Return the (X, Y) coordinate for the center point of the cell that contains the specified text.  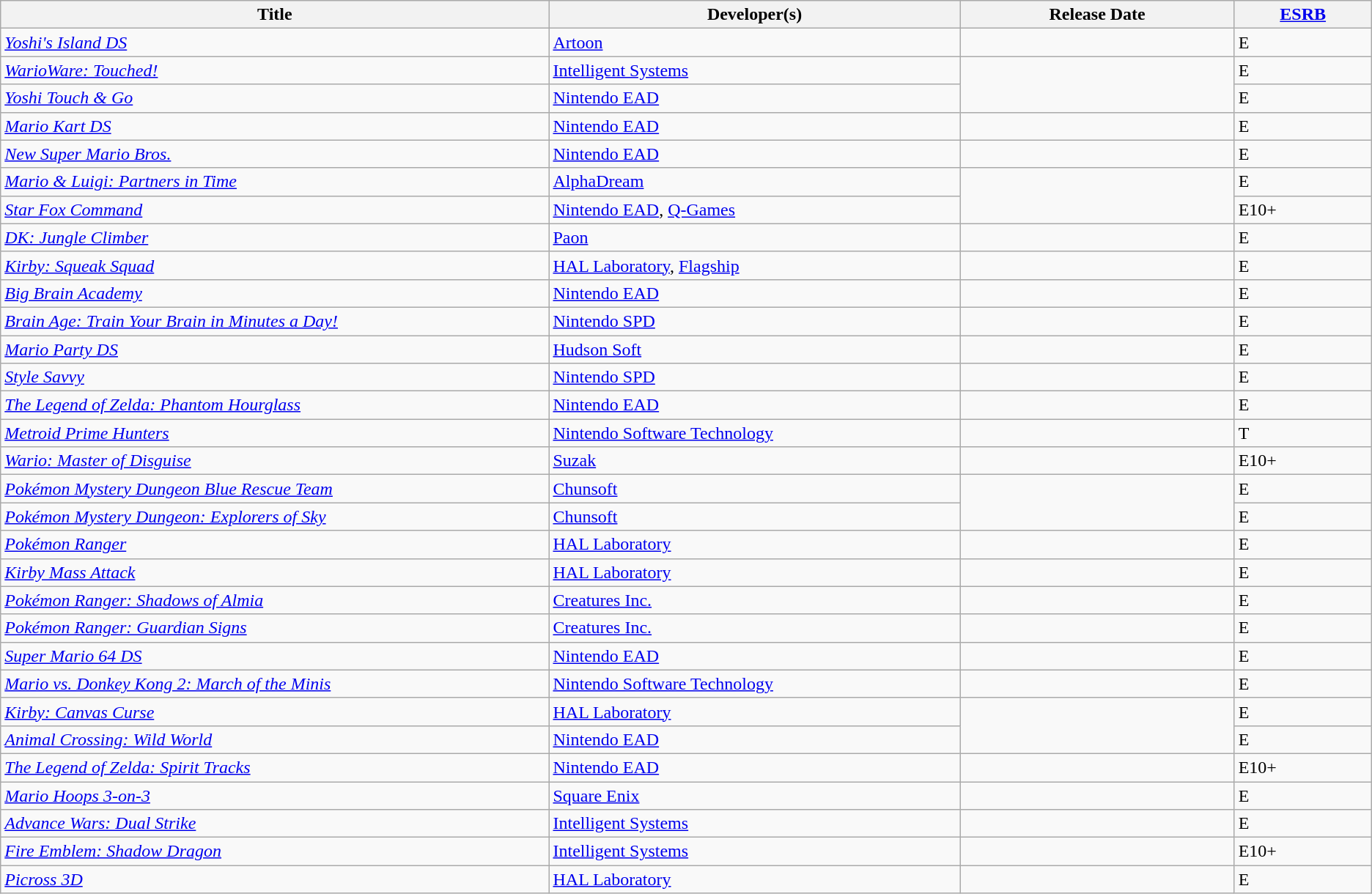
Mario Kart DS (275, 126)
Metroid Prime Hunters (275, 433)
Pokémon Ranger: Guardian Signs (275, 628)
Suzak (755, 461)
Kirby: Squeak Squad (275, 265)
Super Mario 64 DS (275, 656)
Pokémon Mystery Dungeon: Explorers of Sky (275, 517)
The Legend of Zelda: Spirit Tracks (275, 767)
Kirby: Canvas Curse (275, 712)
Kirby Mass Attack (275, 572)
AlphaDream (755, 182)
Fire Emblem: Shadow Dragon (275, 851)
Mario Party DS (275, 350)
Paon (755, 237)
New Super Mario Bros. (275, 154)
Mario Hoops 3-on-3 (275, 795)
Brain Age: Train Your Brain in Minutes a Day! (275, 321)
HAL Laboratory, Flagship (755, 265)
Title (275, 15)
Wario: Master of Disguise (275, 461)
Developer(s) (755, 15)
DK: Jungle Climber (275, 237)
T (1303, 433)
Advance Wars: Dual Strike (275, 824)
Animal Crossing: Wild World (275, 739)
WarioWare: Touched! (275, 70)
Artoon (755, 43)
Big Brain Academy (275, 293)
ESRB (1303, 15)
Pokémon Ranger (275, 544)
Nintendo EAD, Q-Games (755, 210)
Style Savvy (275, 377)
Release Date (1097, 15)
Hudson Soft (755, 350)
Star Fox Command (275, 210)
Pokémon Mystery Dungeon Blue Rescue Team (275, 489)
Mario vs. Donkey Kong 2: March of the Minis (275, 684)
Yoshi's Island DS (275, 43)
Picross 3D (275, 879)
Pokémon Ranger: Shadows of Almia (275, 600)
Square Enix (755, 795)
The Legend of Zelda: Phantom Hourglass (275, 405)
Yoshi Touch & Go (275, 98)
Mario & Luigi: Partners in Time (275, 182)
